Determine the [x, y] coordinate at the center of the cell enclosing the given text.  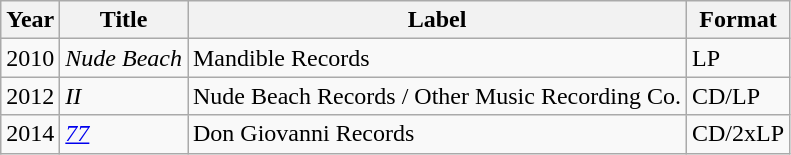
Mandible Records [438, 58]
LP [738, 58]
II [124, 96]
2014 [30, 134]
Label [438, 20]
Nude Beach Records / Other Music Recording Co. [438, 96]
Year [30, 20]
CD/2xLP [738, 134]
Title [124, 20]
2012 [30, 96]
Nude Beach [124, 58]
2010 [30, 58]
77 [124, 134]
Format [738, 20]
Don Giovanni Records [438, 134]
CD/LP [738, 96]
